Determine the [X, Y] coordinate at the center of the cell enclosing the given text.  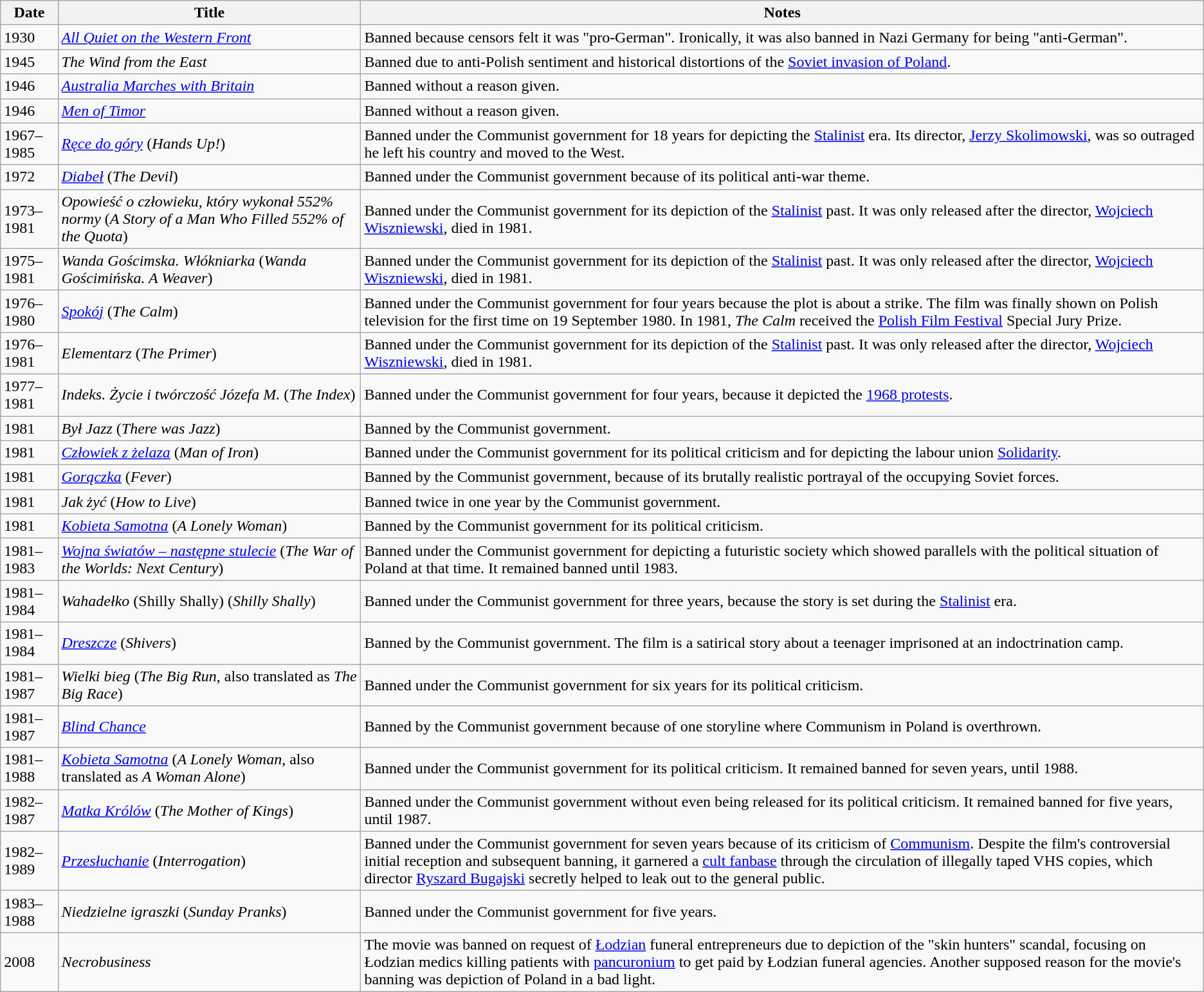
1972 [30, 177]
2008 [30, 962]
Australia Marches with Britain [210, 86]
Banned under the Communist government for five years. [782, 911]
1981–1983 [30, 560]
Title [210, 13]
Indeks. Życie i twórczość Józefa M. (The Index) [210, 395]
Banned twice in one year by the Communist government. [782, 502]
Banned under the Communist government for six years for its political criticism. [782, 684]
Notes [782, 13]
Ręce do góry (Hands Up!) [210, 144]
1982–1989 [30, 861]
Banned under the Communist government without even being released for its political criticism. It remained banned for five years, until 1987. [782, 811]
Elementarz (The Primer) [210, 353]
Banned under the Communist government for its political criticism and for depicting the labour union Solidarity. [782, 453]
Banned due to anti-Polish sentiment and historical distortions of the Soviet invasion of Poland. [782, 62]
1967–1985 [30, 144]
Dreszcze (Shivers) [210, 643]
Spokój (The Calm) [210, 311]
Człowiek z żelaza (Man of Iron) [210, 453]
All Quiet on the Western Front [210, 37]
Gorączka (Fever) [210, 477]
1945 [30, 62]
Banned by the Communist government. [782, 428]
Necrobusiness [210, 962]
1976–1981 [30, 353]
Jak żyć (How to Live) [210, 502]
Banned under the Communist government for three years, because the story is set during the Stalinist era. [782, 601]
Diabeł (The Devil) [210, 177]
Niedzielne igraszki (Sunday Pranks) [210, 911]
1973–1981 [30, 219]
Przesłuchanie (Interrogation) [210, 861]
Kobieta Samotna (A Lonely Woman, also translated as A Woman Alone) [210, 768]
Banned by the Communist government for its political criticism. [782, 526]
1976–1980 [30, 311]
Wanda Gościmska. Włókniarka (Wanda Gościmińska. A Weaver) [210, 269]
Wahadełko (Shilly Shally) (Shilly Shally) [210, 601]
1983–1988 [30, 911]
1981–1988 [30, 768]
Banned under the Communist government because of its political anti-war theme. [782, 177]
Banned by the Communist government because of one storyline where Communism in Poland is overthrown. [782, 727]
Men of Timor [210, 111]
Banned by the Communist government. The film is a satirical story about a teenager imprisoned at an indoctrination camp. [782, 643]
Banned under the Communist government for four years, because it depicted the 1968 protests. [782, 395]
1930 [30, 37]
Kobieta Samotna (A Lonely Woman) [210, 526]
1982–1987 [30, 811]
Opowieść o człowieku, który wykonał 552% normy (A Story of a Man Who Filled 552% of the Quota) [210, 219]
Banned under the Communist government for its political criticism. It remained banned for seven years, until 1988. [782, 768]
Wielki bieg (The Big Run, also translated as The Big Race) [210, 684]
1975–1981 [30, 269]
Banned because censors felt it was "pro-German". Ironically, it was also banned in Nazi Germany for being "anti-German". [782, 37]
The Wind from the East [210, 62]
1977–1981 [30, 395]
Wojna światów – następne stulecie (The War of the Worlds: Next Century) [210, 560]
Był Jazz (There was Jazz) [210, 428]
Banned by the Communist government, because of its brutally realistic portrayal of the occupying Soviet forces. [782, 477]
Matka Królów (The Mother of Kings) [210, 811]
Date [30, 13]
Blind Chance [210, 727]
